Return (X, Y) of the center of cell containing provided text 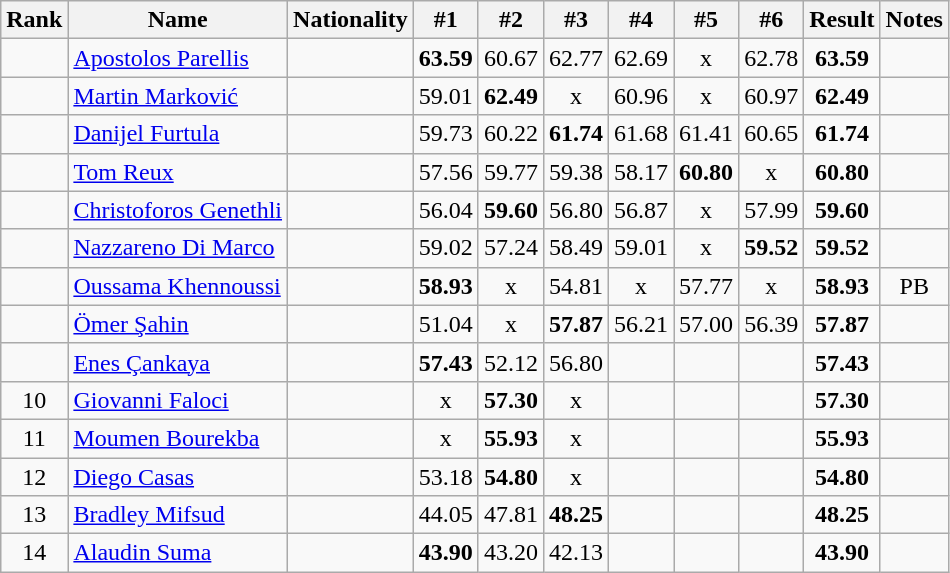
57.77 (706, 286)
13 (34, 515)
#3 (576, 20)
61.41 (706, 134)
47.81 (510, 515)
#6 (772, 20)
60.96 (640, 96)
Diego Casas (178, 477)
59.38 (576, 172)
11 (34, 438)
57.24 (510, 248)
Oussama Khennoussi (178, 286)
62.78 (772, 58)
Tom Reux (178, 172)
58.49 (576, 248)
57.00 (706, 324)
Giovanni Faloci (178, 400)
58.17 (640, 172)
14 (34, 553)
60.97 (772, 96)
#5 (706, 20)
62.69 (640, 58)
Bradley Mifsud (178, 515)
59.02 (446, 248)
59.77 (510, 172)
12 (34, 477)
56.39 (772, 324)
Martin Marković (178, 96)
Christoforos Genethli (178, 210)
Apostolos Parellis (178, 58)
56.04 (446, 210)
60.67 (510, 58)
Alaudin Suma (178, 553)
62.77 (576, 58)
Danijel Furtula (178, 134)
44.05 (446, 515)
Rank (34, 20)
Notes (914, 20)
Result (842, 20)
60.22 (510, 134)
42.13 (576, 553)
Name (178, 20)
59.73 (446, 134)
Nationality (351, 20)
56.21 (640, 324)
57.99 (772, 210)
52.12 (510, 362)
Enes Çankaya (178, 362)
61.68 (640, 134)
53.18 (446, 477)
#1 (446, 20)
51.04 (446, 324)
#2 (510, 20)
#4 (640, 20)
60.65 (772, 134)
57.56 (446, 172)
Nazzareno Di Marco (178, 248)
Ömer Şahin (178, 324)
54.81 (576, 286)
43.20 (510, 553)
10 (34, 400)
Moumen Bourekba (178, 438)
56.87 (640, 210)
PB (914, 286)
